Extract the (X, Y) coordinate from the center of the cell holding the provided text.  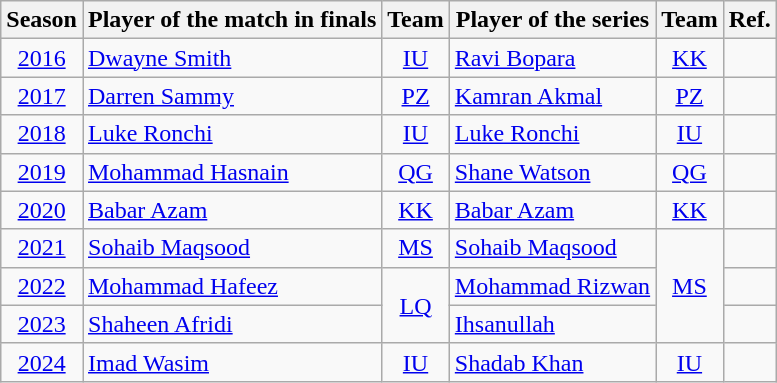
2021 (42, 248)
Mohammad Hafeez (232, 286)
Player of the match in finals (232, 20)
Darren Sammy (232, 96)
LQ (416, 305)
Shadab Khan (552, 362)
2022 (42, 286)
Shaheen Afridi (232, 324)
2016 (42, 58)
Kamran Akmal (552, 96)
Shane Watson (552, 172)
Mohammad Rizwan (552, 286)
2024 (42, 362)
2023 (42, 324)
Ravi Bopara (552, 58)
Dwayne Smith (232, 58)
2020 (42, 210)
Imad Wasim (232, 362)
Ihsanullah (552, 324)
2017 (42, 96)
Player of the series (552, 20)
Season (42, 20)
2019 (42, 172)
Ref. (750, 20)
2018 (42, 134)
Mohammad Hasnain (232, 172)
